Scan for the cell matching the given text and deliver its [X, Y] coordinate at center. 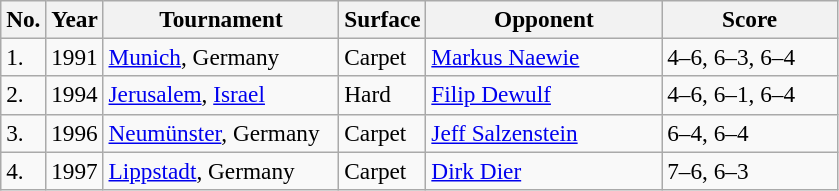
Year [74, 19]
Surface [382, 19]
Lippstadt, Germany [221, 170]
Opponent [544, 19]
Jerusalem, Israel [221, 95]
6–4, 6–4 [750, 133]
Dirk Dier [544, 170]
Filip Dewulf [544, 95]
Score [750, 19]
Munich, Germany [221, 57]
Tournament [221, 19]
Jeff Salzenstein [544, 133]
Neumünster, Germany [221, 133]
7–6, 6–3 [750, 170]
Markus Naewie [544, 57]
1994 [74, 95]
1991 [74, 57]
1. [24, 57]
1997 [74, 170]
No. [24, 19]
Hard [382, 95]
4–6, 6–1, 6–4 [750, 95]
1996 [74, 133]
4. [24, 170]
4–6, 6–3, 6–4 [750, 57]
3. [24, 133]
2. [24, 95]
